Search for the cell housing the specified text and yield its [x, y] center coordinate. 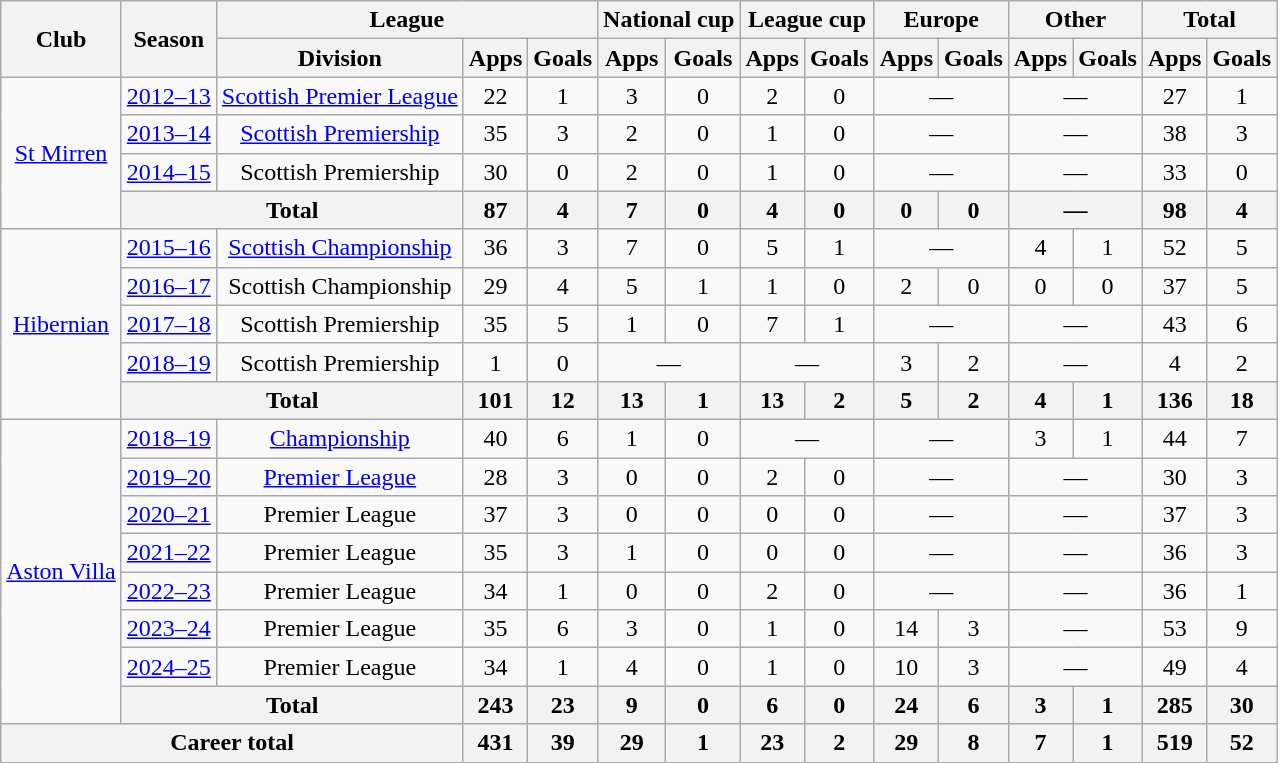
2023–24 [168, 629]
Club [62, 39]
98 [1174, 210]
101 [495, 400]
2021–22 [168, 553]
285 [1174, 705]
8 [974, 743]
2022–23 [168, 591]
136 [1174, 400]
12 [563, 400]
National cup [669, 20]
431 [495, 743]
St Mirren [62, 153]
Career total [232, 743]
18 [1242, 400]
2014–15 [168, 172]
87 [495, 210]
38 [1174, 134]
League [406, 20]
43 [1174, 324]
2013–14 [168, 134]
44 [1174, 438]
Season [168, 39]
33 [1174, 172]
Aston Villa [62, 571]
2012–13 [168, 96]
14 [906, 629]
2017–18 [168, 324]
League cup [807, 20]
39 [563, 743]
Hibernian [62, 324]
40 [495, 438]
243 [495, 705]
Division [340, 58]
22 [495, 96]
Europe [941, 20]
Other [1075, 20]
Championship [340, 438]
24 [906, 705]
Scottish Premier League [340, 96]
49 [1174, 667]
2016–17 [168, 286]
2024–25 [168, 667]
27 [1174, 96]
10 [906, 667]
2015–16 [168, 248]
519 [1174, 743]
53 [1174, 629]
2020–21 [168, 515]
2019–20 [168, 477]
28 [495, 477]
